Return [x, y] of the center of cell containing provided text 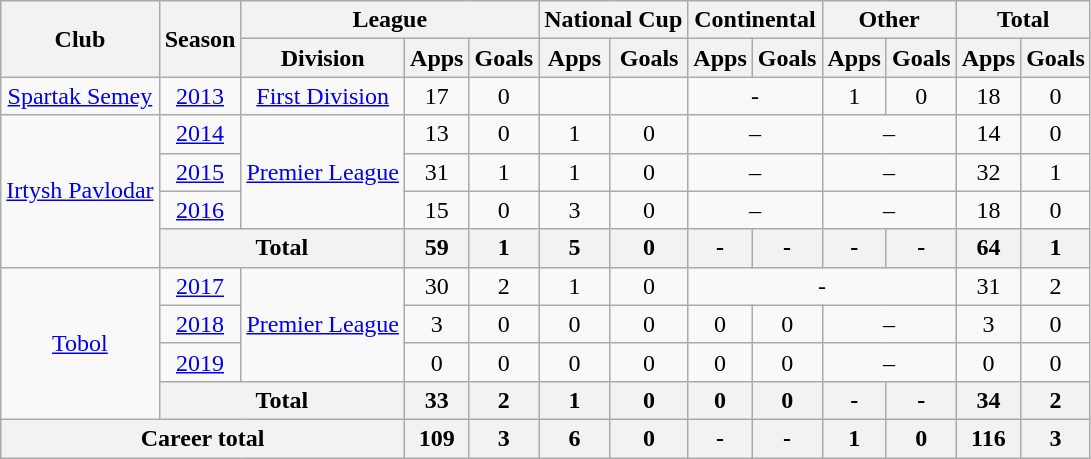
15 [437, 210]
17 [437, 96]
6 [575, 438]
2018 [200, 324]
109 [437, 438]
32 [988, 172]
2013 [200, 96]
2019 [200, 362]
116 [988, 438]
14 [988, 134]
2016 [200, 210]
National Cup [614, 20]
2014 [200, 134]
Irtysh Pavlodar [80, 191]
Continental [755, 20]
64 [988, 248]
Spartak Semey [80, 96]
13 [437, 134]
2017 [200, 286]
Other [889, 20]
59 [437, 248]
Division [323, 58]
5 [575, 248]
First Division [323, 96]
2015 [200, 172]
Club [80, 39]
30 [437, 286]
Career total [203, 438]
33 [437, 400]
Tobol [80, 343]
League [390, 20]
Season [200, 39]
34 [988, 400]
